Scan for the cell matching the given text and deliver its (X, Y) coordinate at center. 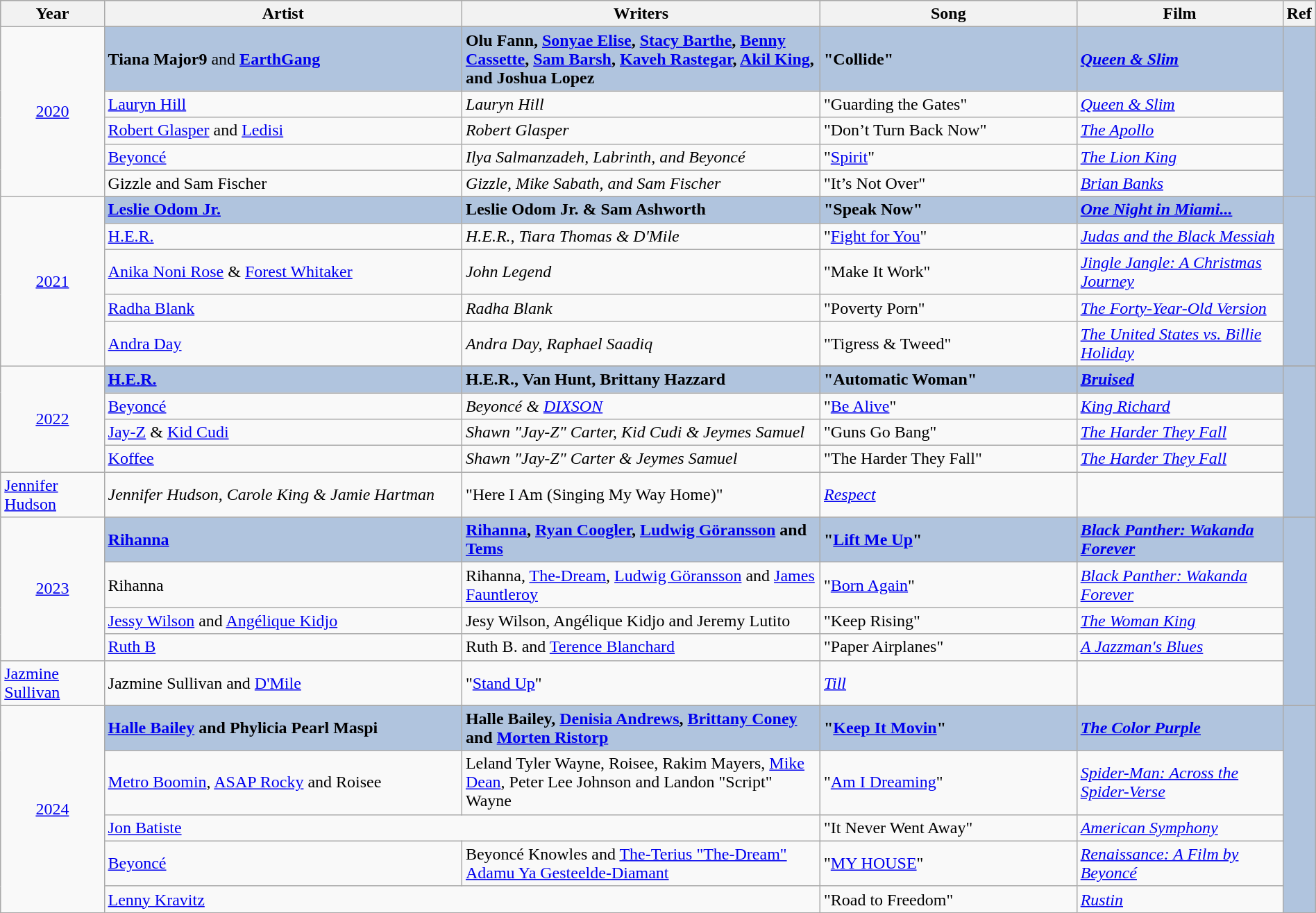
"Road to Freedom" (948, 899)
"Born Again" (948, 585)
Renaissance: A Film by Beyoncé (1180, 864)
Film (1180, 14)
Year (53, 14)
Writers (641, 14)
Anika Noni Rose & Forest Whitaker (283, 272)
Leslie Odom Jr. & Sam Ashworth (641, 210)
Olu Fann, Sonyae Elise, Stacy Barthe, Benny Cassette, Sam Barsh, Kaveh Rastegar, Akil King, and Joshua Lopez (641, 59)
Lenny Kravitz (462, 899)
Jessy Wilson and Angélique Kidjo (283, 621)
Halle Bailey and Phylicia Pearl Maspi (283, 728)
Rihanna, The-Dream, Ludwig Göransson and James Fauntleroy (641, 585)
Shawn "Jay-Z" Carter & Jeymes Samuel (641, 459)
Tiana Major9 and EarthGang (283, 59)
Ref (1299, 14)
One Night in Miami... (1180, 210)
Spider-Man: Across the Spider-Verse (1180, 782)
Koffee (283, 459)
"Paper Airplanes" (948, 647)
Brian Banks (1180, 183)
Rustin (1180, 899)
"Be Alive" (948, 406)
"Tigress & Tweed" (948, 343)
"Keep It Movin" (948, 728)
H.E.R., Tiara Thomas & D'Mile (641, 236)
Andra Day (283, 343)
"MY HOUSE" (948, 864)
Jennifer Hudson (53, 494)
"Am I Dreaming" (948, 782)
Andra Day, Raphael Saadiq (641, 343)
Jazmine Sullivan and D'Mile (283, 683)
Jennifer Hudson, Carole King & Jamie Hartman (283, 494)
Robert Glasper (641, 131)
2020 (53, 112)
Gizzle, Mike Sabath, and Sam Fischer (641, 183)
Judas and the Black Messiah (1180, 236)
"It Never Went Away" (948, 828)
"Here I Am (Singing My Way Home)" (641, 494)
Ruth B (283, 647)
"Automatic Woman" (948, 379)
Rihanna, Ryan Coogler, Ludwig Göransson and Tems (641, 540)
Jon Batiste (462, 828)
"Make It Work" (948, 272)
"Spirit" (948, 157)
"Don’t Turn Back Now" (948, 131)
"Collide" (948, 59)
Halle Bailey, Denisia Andrews, Brittany Coney and Morten Ristorp (641, 728)
"Speak Now" (948, 210)
Jazmine Sullivan (53, 683)
"It’s Not Over" (948, 183)
H.E.R., Van Hunt, Brittany Hazzard (641, 379)
Beyoncé Knowles and The-Terius "The-Dream" Adamu Ya Gesteelde-Diamant (641, 864)
2022 (53, 419)
Beyoncé & DIXSON (641, 406)
Song (948, 14)
American Symphony (1180, 828)
Jingle Jangle: A Christmas Journey (1180, 272)
A Jazzman's Blues (1180, 647)
Respect (948, 494)
2021 (53, 281)
Leland Tyler Wayne, Roisee, Rakim Mayers, Mike Dean, Peter Lee Johnson and Landon "Script" Wayne (641, 782)
The Apollo (1180, 131)
"Lift Me Up" (948, 540)
"Guarding the Gates" (948, 104)
"Poverty Porn" (948, 308)
John Legend (641, 272)
Ruth B. and Terence Blanchard (641, 647)
2024 (53, 809)
The Woman King (1180, 621)
"Stand Up" (641, 683)
"Guns Go Bang" (948, 433)
The United States vs. Billie Holiday (1180, 343)
Jesy Wilson, Angélique Kidjo and Jeremy Lutito (641, 621)
Ilya Salmanzadeh, Labrinth, and Beyoncé (641, 157)
Robert Glasper and Ledisi (283, 131)
Leslie Odom Jr. (283, 210)
The Forty-Year-Old Version (1180, 308)
Bruised (1180, 379)
"Keep Rising" (948, 621)
Metro Boomin, ASAP Rocky and Roisee (283, 782)
"Fight for You" (948, 236)
Till (948, 683)
Jay-Z & Kid Cudi (283, 433)
Gizzle and Sam Fischer (283, 183)
2023 (53, 589)
Artist (283, 14)
"The Harder They Fall" (948, 459)
King Richard (1180, 406)
The Color Purple (1180, 728)
The Lion King (1180, 157)
Shawn "Jay-Z" Carter, Kid Cudi & Jeymes Samuel (641, 433)
